From the cell containing the given text, extract its center point as (X, Y) coordinate. 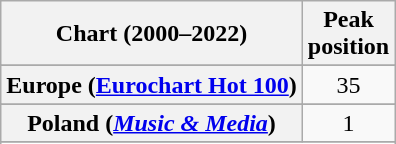
1 (348, 123)
Poland (Music & Media) (152, 123)
35 (348, 85)
Peakposition (348, 34)
Chart (2000–2022) (152, 34)
Europe (Eurochart Hot 100) (152, 85)
